Scan for the cell matching the given text and deliver its [X, Y] coordinate at center. 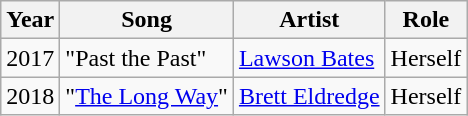
2017 [30, 58]
Artist [309, 20]
Lawson Bates [309, 58]
"The Long Way" [147, 96]
Song [147, 20]
Role [426, 20]
Brett Eldredge [309, 96]
"Past the Past" [147, 58]
Year [30, 20]
2018 [30, 96]
